Identify which cell holds the provided text, then report its [X, Y] central coordinate. 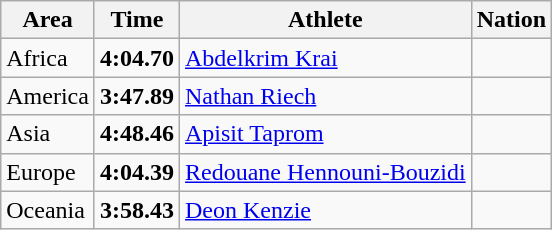
4:48.46 [136, 134]
Athlete [325, 20]
3:47.89 [136, 96]
Deon Kenzie [325, 210]
America [48, 96]
3:58.43 [136, 210]
Asia [48, 134]
Africa [48, 58]
Oceania [48, 210]
4:04.70 [136, 58]
Apisit Taprom [325, 134]
Nation [511, 20]
4:04.39 [136, 172]
Europe [48, 172]
Time [136, 20]
Area [48, 20]
Redouane Hennouni-Bouzidi [325, 172]
Abdelkrim Krai [325, 58]
Nathan Riech [325, 96]
